Capture the cell that displays the provided text and extract its (X, Y) central coordinate. 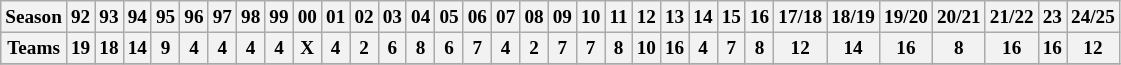
95 (165, 17)
02 (364, 17)
21/22 (1012, 17)
98 (250, 17)
X (307, 48)
93 (109, 17)
09 (562, 17)
18/19 (854, 17)
15 (731, 17)
94 (137, 17)
20/21 (958, 17)
07 (505, 17)
05 (449, 17)
17/18 (800, 17)
23 (1052, 17)
19 (80, 48)
9 (165, 48)
97 (222, 17)
Teams (34, 48)
01 (335, 17)
96 (194, 17)
00 (307, 17)
99 (279, 17)
04 (420, 17)
24/25 (1092, 17)
Season (34, 17)
11 (618, 17)
19/20 (906, 17)
92 (80, 17)
18 (109, 48)
06 (477, 17)
08 (534, 17)
03 (392, 17)
13 (674, 17)
